From the cell containing the given text, extract its center point as [x, y] coordinate. 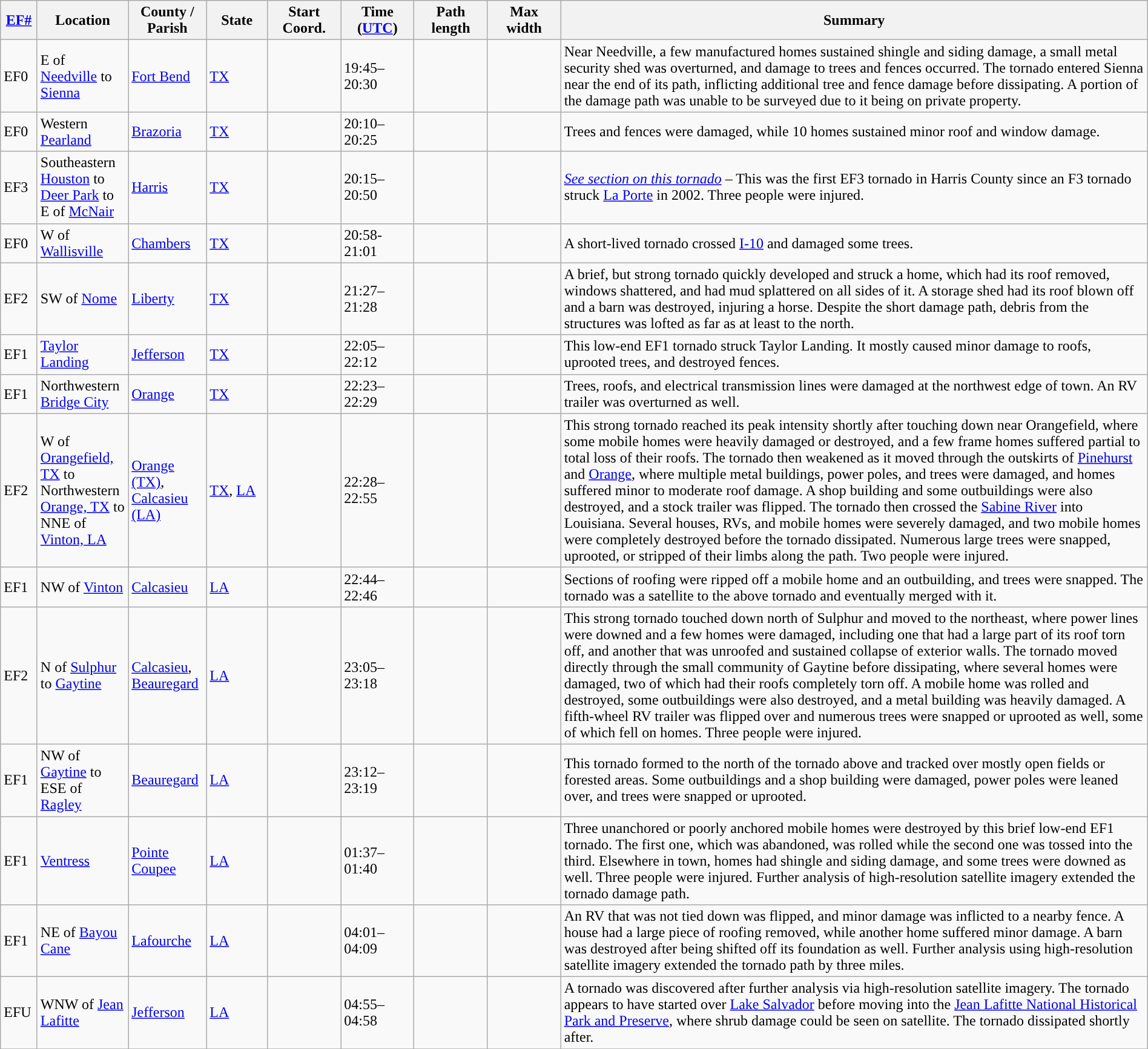
This low-end EF1 tornado struck Taylor Landing. It mostly caused minor damage to roofs, uprooted trees, and destroyed fences. [854, 355]
NE of Bayou Cane [82, 941]
22:05–22:12 [378, 355]
Lafourche [167, 941]
Northwestern Bridge City [82, 393]
Pointe Coupee [167, 860]
SW of Nome [82, 299]
22:23–22:29 [378, 393]
NW of Vinton [82, 587]
Calcasieu, Beauregard [167, 676]
Trees and fences were damaged, while 10 homes sustained minor roof and window damage. [854, 132]
19:45–20:30 [378, 76]
EF# [19, 21]
Orange [167, 393]
Chambers [167, 243]
Fort Bend [167, 76]
20:10–20:25 [378, 132]
01:37–01:40 [378, 860]
22:28–22:55 [378, 490]
EF3 [19, 188]
20:58-21:01 [378, 243]
TX, LA [237, 490]
Brazoria [167, 132]
EFU [19, 1013]
04:01–04:09 [378, 941]
Max width [524, 21]
23:05–23:18 [378, 676]
W of Wallisville [82, 243]
N of Sulphur to Gaytine [82, 676]
See section on this tornado – This was the first EF3 tornado in Harris County since an F3 tornado struck La Porte in 2002. Three people were injured. [854, 188]
County / Parish [167, 21]
Orange (TX), Calcasieu (LA) [167, 490]
Taylor Landing [82, 355]
E of Needville to Sienna [82, 76]
Start Coord. [304, 21]
Calcasieu [167, 587]
Western Pearland [82, 132]
Beauregard [167, 780]
NW of Gaytine to ESE of Ragley [82, 780]
A short-lived tornado crossed I-10 and damaged some trees. [854, 243]
Harris [167, 188]
23:12–23:19 [378, 780]
WNW of Jean Lafitte [82, 1013]
Trees, roofs, and electrical transmission lines were damaged at the northwest edge of town. An RV trailer was overturned as well. [854, 393]
Ventress [82, 860]
Time (UTC) [378, 21]
Southeastern Houston to Deer Park to E of McNair [82, 188]
Summary [854, 21]
W of Orangefield, TX to Northwestern Orange, TX to NNE of Vinton, LA [82, 490]
Location [82, 21]
State [237, 21]
Path length [450, 21]
04:55–04:58 [378, 1013]
21:27–21:28 [378, 299]
20:15–20:50 [378, 188]
22:44–22:46 [378, 587]
Liberty [167, 299]
